Search for the cell housing the specified text and yield its (x, y) center coordinate. 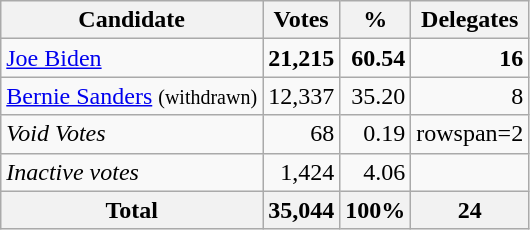
35,044 (302, 210)
60.54 (376, 58)
1,424 (302, 172)
24 (470, 210)
% (376, 20)
Bernie Sanders (withdrawn) (132, 96)
0.19 (376, 134)
4.06 (376, 172)
8 (470, 96)
16 (470, 58)
Inactive votes (132, 172)
Joe Biden (132, 58)
21,215 (302, 58)
Void Votes (132, 134)
rowspan=2 (470, 134)
Total (132, 210)
Delegates (470, 20)
35.20 (376, 96)
12,337 (302, 96)
Candidate (132, 20)
Votes (302, 20)
100% (376, 210)
68 (302, 134)
